For the text-containing cell, return its midpoint in (X, Y) coordinate format. 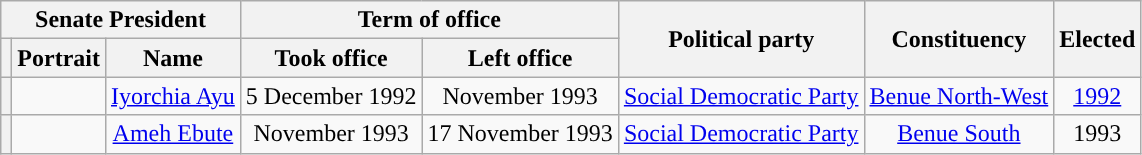
Left office (520, 58)
Name (172, 58)
Took office (331, 58)
Term of office (429, 20)
Portrait (59, 58)
Senate President (121, 20)
Constituency (959, 39)
1992 (1098, 96)
17 November 1993 (520, 134)
Political party (741, 39)
Ameh Ebute (172, 134)
Benue North-West (959, 96)
Iyorchia Ayu (172, 96)
Elected (1098, 39)
1993 (1098, 134)
5 December 1992 (331, 96)
Benue South (959, 134)
